Output the [X, Y] coordinate of the center of the cell containing the given text.  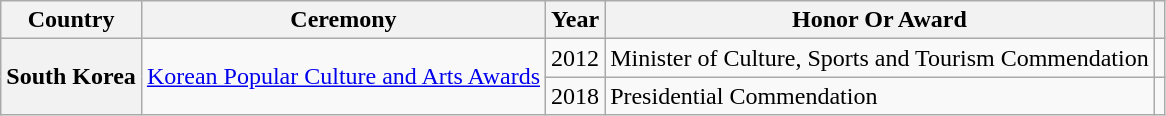
Ceremony [343, 20]
Minister of Culture, Sports and Tourism Commendation [880, 58]
Country [72, 20]
Honor Or Award [880, 20]
2018 [576, 96]
South Korea [72, 77]
Korean Popular Culture and Arts Awards [343, 77]
Year [576, 20]
2012 [576, 58]
Presidential Commendation [880, 96]
